Provide the (X, Y) coordinate of the cell's center where the given text is located.  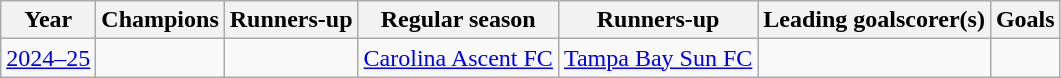
Leading goalscorer(s) (874, 20)
Goals (1025, 20)
2024–25 (48, 58)
Champions (160, 20)
Carolina Ascent FC (458, 58)
Tampa Bay Sun FC (658, 58)
Regular season (458, 20)
Year (48, 20)
